Detect which cell encompasses the target text, then output its (x, y) center coordinate. 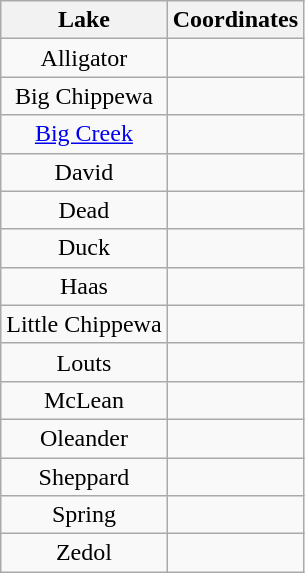
Sheppard (84, 477)
Alligator (84, 58)
Oleander (84, 438)
Lake (84, 20)
Haas (84, 286)
Little Chippewa (84, 324)
Big Creek (84, 134)
Zedol (84, 553)
Dead (84, 210)
Spring (84, 515)
Duck (84, 248)
David (84, 172)
Louts (84, 362)
Big Chippewa (84, 96)
Coordinates (235, 20)
McLean (84, 400)
